From the cell containing the given text, extract its center point as [x, y] coordinate. 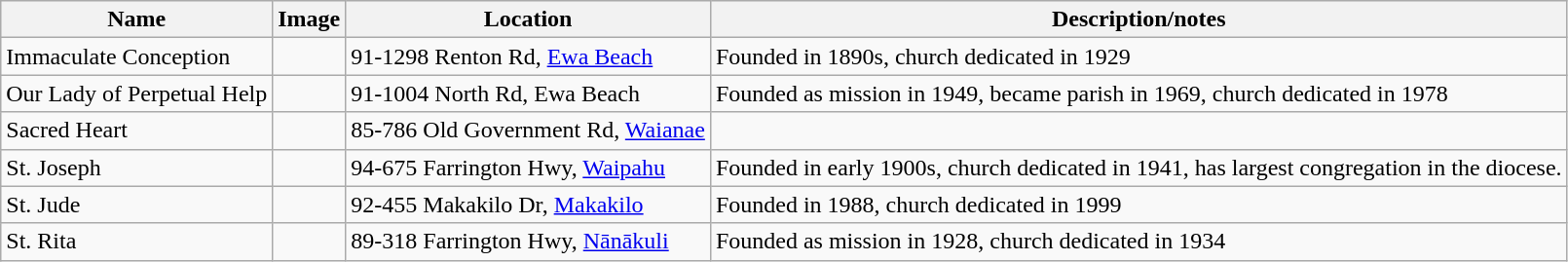
94-675 Farrington Hwy, Waipahu [528, 168]
Founded in 1988, church dedicated in 1999 [1139, 205]
Location [528, 19]
St. Joseph [136, 168]
92-455 Makakilo Dr, Makakilo [528, 205]
Founded as mission in 1928, church dedicated in 1934 [1139, 242]
Founded as mission in 1949, became parish in 1969, church dedicated in 1978 [1139, 94]
Immaculate Conception [136, 56]
Name [136, 19]
Founded in early 1900s, church dedicated in 1941, has largest congregation in the diocese. [1139, 168]
Sacred Heart [136, 131]
91-1298 Renton Rd, Ewa Beach [528, 56]
St. Rita [136, 242]
Founded in 1890s, church dedicated in 1929 [1139, 56]
Our Lady of Perpetual Help [136, 94]
85-786 Old Government Rd, Waianae [528, 131]
89-318 Farrington Hwy, Nānākuli [528, 242]
St. Jude [136, 205]
91-1004 North Rd, Ewa Beach [528, 94]
Description/notes [1139, 19]
Image [310, 19]
